Determine the (x, y) coordinate at the center of the cell enclosing the given text.  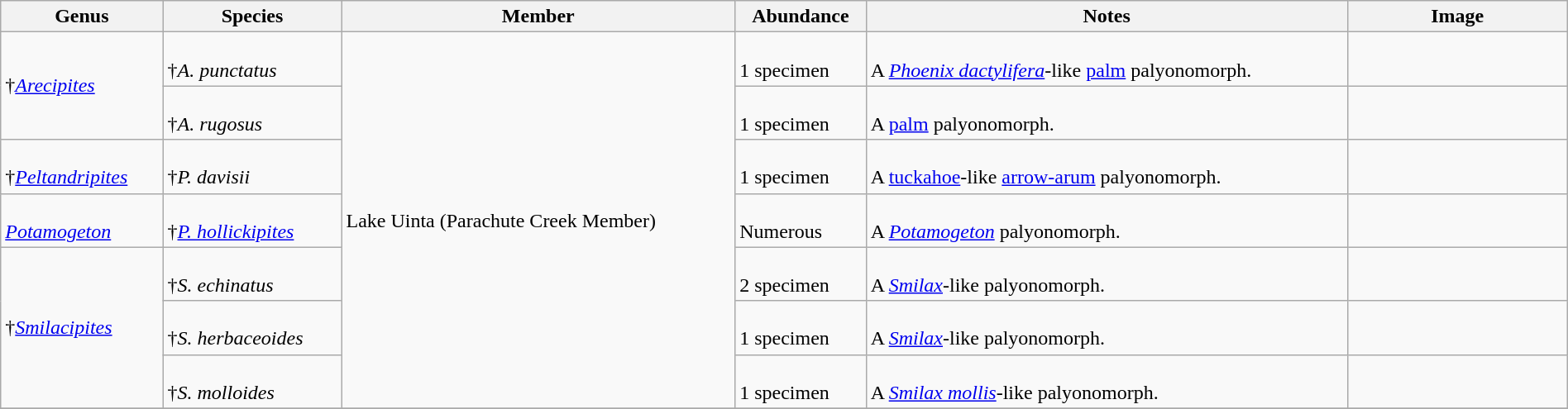
†P. hollickipites (252, 220)
†Arecipites (82, 86)
†P. davisii (252, 167)
†A. rugosus (252, 112)
†A. punctatus (252, 59)
Lake Uinta (Parachute Creek Member) (538, 220)
†S. herbaceoides (252, 327)
A Phoenix dactylifera-like palm palyonomorph. (1107, 59)
A Potamogeton palyonomorph. (1107, 220)
Abundance (801, 17)
Genus (82, 17)
†Peltandripites (82, 167)
Notes (1107, 17)
A Smilax mollis-like palyonomorph. (1107, 382)
A tuckahoe-like arrow-arum palyonomorph. (1107, 167)
A palm palyonomorph. (1107, 112)
Member (538, 17)
2 specimen (801, 274)
†Smilacipites (82, 327)
Image (1457, 17)
Numerous (801, 220)
†S. molloides (252, 382)
†S. echinatus (252, 274)
Species (252, 17)
Potamogeton (82, 220)
